Capture the cell that displays the provided text and extract its [x, y] central coordinate. 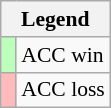
ACC win [63, 55]
Legend [56, 19]
ACC loss [63, 90]
